Scan for the cell matching the given text and deliver its (x, y) coordinate at center. 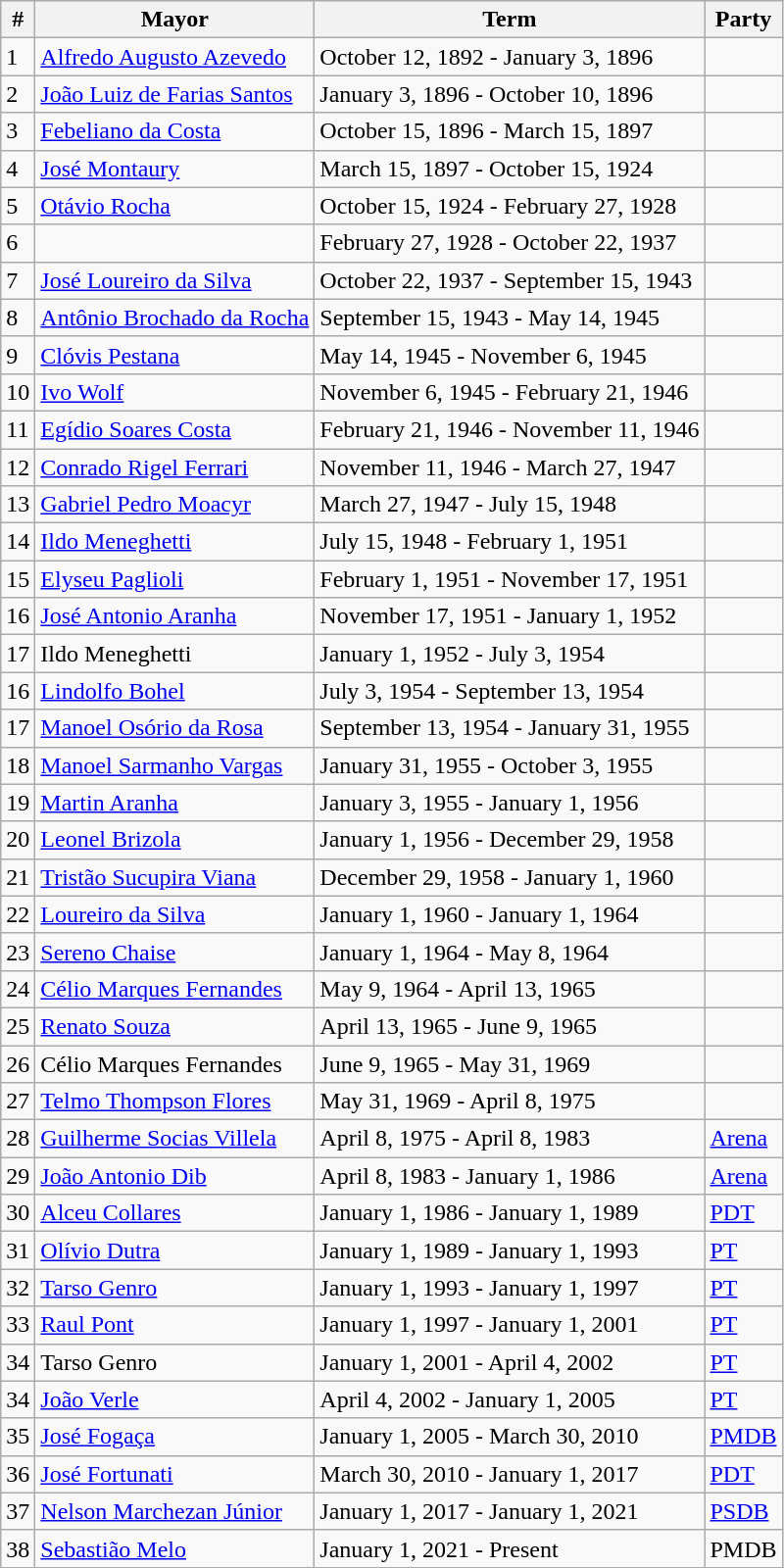
Lindolfo Bohel (174, 691)
29 (18, 1176)
Olívio Dutra (174, 1250)
Party (743, 20)
January 1, 1964 - May 8, 1964 (510, 952)
January 3, 1896 - October 10, 1896 (510, 94)
28 (18, 1139)
33 (18, 1325)
Sebastião Melo (174, 1548)
27 (18, 1102)
July 3, 1954 - September 13, 1954 (510, 691)
8 (18, 318)
31 (18, 1250)
March 27, 1947 - July 15, 1948 (510, 505)
March 15, 1897 - October 15, 1924 (510, 169)
Mayor (174, 20)
José Loureiro da Silva (174, 280)
4 (18, 169)
Term (510, 20)
Febeliano da Costa (174, 131)
Antônio Brochado da Rocha (174, 318)
10 (18, 392)
October 15, 1896 - March 15, 1897 (510, 131)
February 21, 1946 - November 11, 1946 (510, 429)
Alceu Collares (174, 1213)
João Verle (174, 1399)
Conrado Rigel Ferrari (174, 467)
Egídio Soares Costa (174, 429)
12 (18, 467)
Manoel Osório da Rosa (174, 728)
19 (18, 803)
José Fortunati (174, 1474)
22 (18, 914)
7 (18, 280)
July 15, 1948 - February 1, 1951 (510, 542)
Renato Souza (174, 1026)
30 (18, 1213)
Manoel Sarmanho Vargas (174, 765)
15 (18, 579)
# (18, 20)
Alfredo Augusto Azevedo (174, 57)
January 1, 1997 - January 1, 2001 (510, 1325)
32 (18, 1288)
January 1, 1956 - December 29, 1958 (510, 840)
38 (18, 1548)
January 1, 2017 - January 1, 2021 (510, 1511)
26 (18, 1063)
3 (18, 131)
36 (18, 1474)
Sereno Chaise (174, 952)
Tristão Sucupira Viana (174, 877)
January 1, 2005 - March 30, 2010 (510, 1437)
João Antonio Dib (174, 1176)
23 (18, 952)
January 1, 1993 - January 1, 1997 (510, 1288)
9 (18, 355)
April 8, 1983 - January 1, 1986 (510, 1176)
João Luiz de Farias Santos (174, 94)
January 1, 1952 - July 3, 1954 (510, 654)
35 (18, 1437)
January 1, 2001 - April 4, 2002 (510, 1362)
Raul Pont (174, 1325)
1 (18, 57)
Loureiro da Silva (174, 914)
José Antonio Aranha (174, 616)
May 9, 1964 - April 13, 1965 (510, 989)
September 13, 1954 - January 31, 1955 (510, 728)
Nelson Marchezan Júnior (174, 1511)
May 14, 1945 - November 6, 1945 (510, 355)
Leonel Brizola (174, 840)
January 1, 1986 - January 1, 1989 (510, 1213)
May 31, 1969 - April 8, 1975 (510, 1102)
18 (18, 765)
October 22, 1937 - September 15, 1943 (510, 280)
13 (18, 505)
37 (18, 1511)
Telmo Thompson Flores (174, 1102)
PSDB (743, 1511)
November 11, 1946 - March 27, 1947 (510, 467)
Elyseu Paglioli (174, 579)
January 31, 1955 - October 3, 1955 (510, 765)
February 27, 1928 - October 22, 1937 (510, 243)
October 12, 1892 - January 3, 1896 (510, 57)
September 15, 1943 - May 14, 1945 (510, 318)
Martin Aranha (174, 803)
December 29, 1958 - January 1, 1960 (510, 877)
Gabriel Pedro Moacyr (174, 505)
January 1, 1989 - January 1, 1993 (510, 1250)
November 6, 1945 - February 21, 1946 (510, 392)
Clóvis Pestana (174, 355)
November 17, 1951 - January 1, 1952 (510, 616)
April 13, 1965 - June 9, 1965 (510, 1026)
20 (18, 840)
January 1, 2021 - Present (510, 1548)
January 1, 1960 - January 1, 1964 (510, 914)
February 1, 1951 - November 17, 1951 (510, 579)
21 (18, 877)
25 (18, 1026)
11 (18, 429)
June 9, 1965 - May 31, 1969 (510, 1063)
6 (18, 243)
March 30, 2010 - January 1, 2017 (510, 1474)
Guilherme Socias Villela (174, 1139)
January 3, 1955 - January 1, 1956 (510, 803)
October 15, 1924 - February 27, 1928 (510, 206)
April 8, 1975 - April 8, 1983 (510, 1139)
Ivo Wolf (174, 392)
José Montaury (174, 169)
2 (18, 94)
24 (18, 989)
14 (18, 542)
April 4, 2002 - January 1, 2005 (510, 1399)
José Fogaça (174, 1437)
5 (18, 206)
Otávio Rocha (174, 206)
